Provide the (X, Y) coordinate of the cell's center where the given text is located.  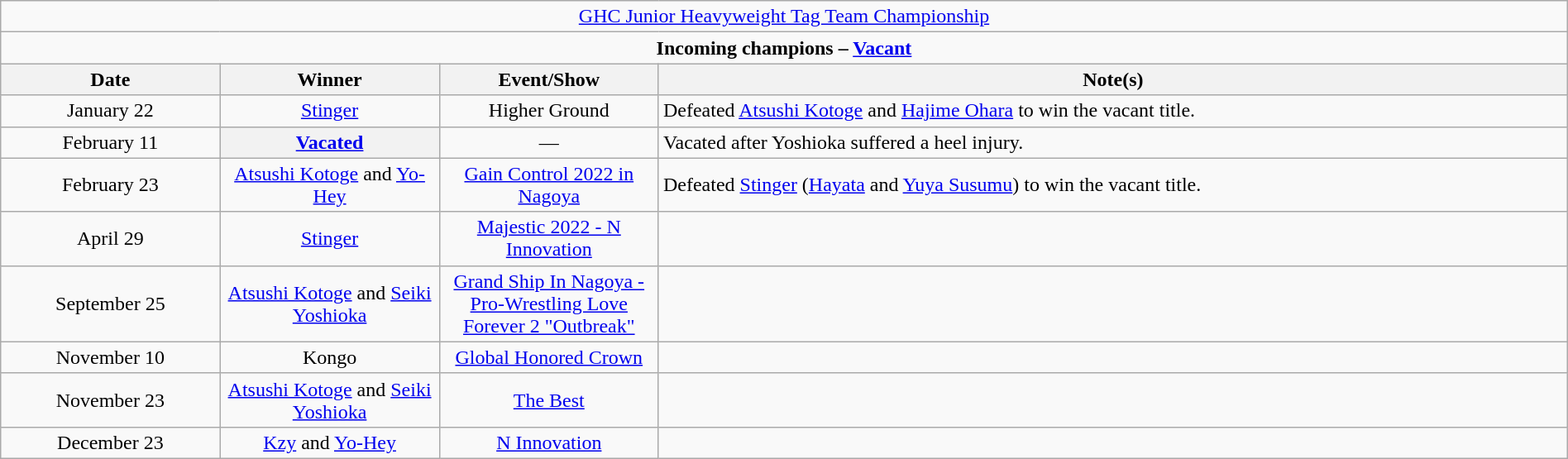
The Best (549, 400)
N Innovation (549, 442)
Incoming champions – Vacant (784, 48)
September 25 (111, 304)
November 10 (111, 357)
Defeated Atsushi Kotoge and Hajime Ohara to win the vacant title. (1113, 111)
Higher Ground (549, 111)
Kzy and Yo-Hey (329, 442)
Grand Ship In Nagoya - Pro-Wrestling Love Forever 2 "Outbreak" (549, 304)
Majestic 2022 - N Innovation (549, 238)
Global Honored Crown (549, 357)
Vacated after Yoshioka suffered a heel injury. (1113, 142)
November 23 (111, 400)
Winner (329, 79)
Defeated Stinger (Hayata and Yuya Susumu) to win the vacant title. (1113, 185)
Atsushi Kotoge and Yo-Hey (329, 185)
Gain Control 2022 in Nagoya (549, 185)
Event/Show (549, 79)
— (549, 142)
February 11 (111, 142)
Date (111, 79)
Note(s) (1113, 79)
Kongo (329, 357)
Vacated (329, 142)
GHC Junior Heavyweight Tag Team Championship (784, 17)
February 23 (111, 185)
January 22 (111, 111)
December 23 (111, 442)
April 29 (111, 238)
